Return the (x, y) coordinate for the center point of the cell that contains the specified text.  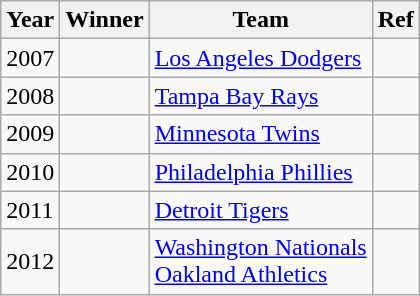
Tampa Bay Rays (260, 96)
2009 (30, 134)
Detroit Tigers (260, 210)
Philadelphia Phillies (260, 172)
2010 (30, 172)
Ref (396, 20)
Year (30, 20)
2008 (30, 96)
Team (260, 20)
2012 (30, 262)
Winner (104, 20)
2007 (30, 58)
Los Angeles Dodgers (260, 58)
Minnesota Twins (260, 134)
Washington NationalsOakland Athletics (260, 262)
2011 (30, 210)
